Extract the [x, y] coordinate from the center of the cell holding the provided text.  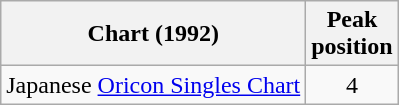
Peakposition [352, 34]
4 [352, 85]
Japanese Oricon Singles Chart [154, 85]
Chart (1992) [154, 34]
